Search for the cell housing the specified text and yield its [X, Y] center coordinate. 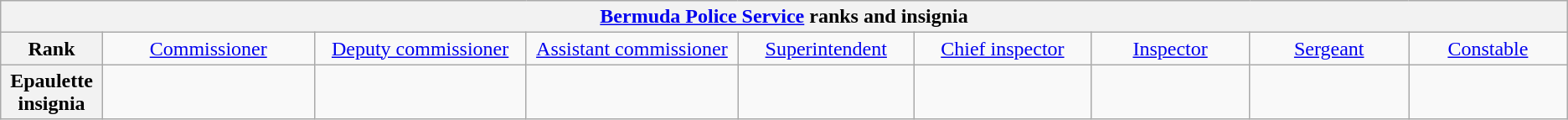
Bermuda Police Service ranks and insignia [784, 17]
Sergeant [1329, 49]
Inspector [1170, 49]
Commissioner [208, 49]
Deputy commissioner [420, 49]
Rank [52, 49]
Epaulette insignia [52, 92]
Superintendent [826, 49]
Assistant commissioner [632, 49]
Constable [1488, 49]
Chief inspector [1003, 49]
